Return [X, Y] of the center of cell containing provided text 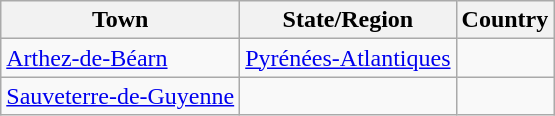
State/Region [348, 20]
Town [120, 20]
Arthez-de-Béarn [120, 58]
Pyrénées-Atlantiques [348, 58]
Country [505, 20]
Sauveterre-de-Guyenne [120, 96]
